From the cell containing the given text, extract its center point as [X, Y] coordinate. 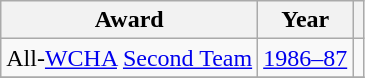
Year [306, 20]
1986–87 [306, 58]
Award [130, 20]
All-WCHA Second Team [130, 58]
